Determine the [x, y] coordinate at the center of the cell enclosing the given text.  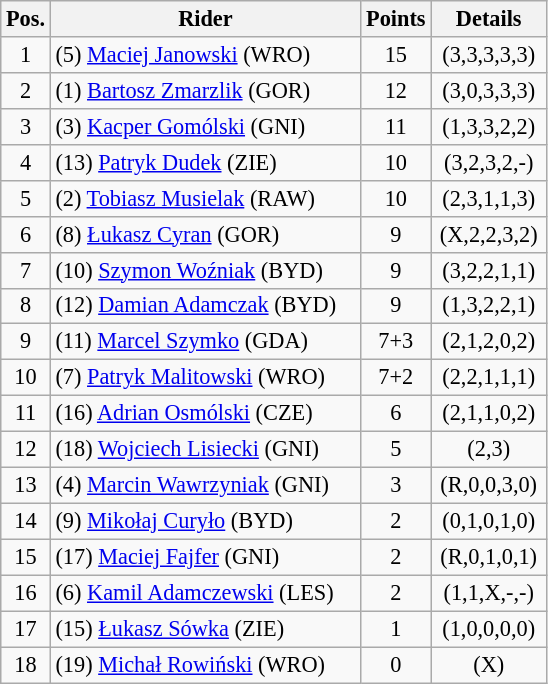
Details [488, 19]
(3,0,3,3,3) [488, 90]
(19) Michał Rowiński (WRO) [205, 665]
(13) Patryk Dudek (ZIE) [205, 162]
(8) Łukasz Cyran (GOR) [205, 234]
(11) Marcel Szymko (GDA) [205, 342]
Points [396, 19]
(2,1,1,0,2) [488, 414]
(7) Patryk Malitowski (WRO) [205, 378]
(17) Maciej Fajfer (GNI) [205, 557]
(X) [488, 665]
0 [396, 665]
(3,2,2,1,1) [488, 270]
(2,1,2,0,2) [488, 342]
(R,0,0,3,0) [488, 485]
(3) Kacper Gomólski (GNI) [205, 126]
(3,2,3,2,-) [488, 162]
(12) Damian Adamczak (BYD) [205, 306]
(R,0,1,0,1) [488, 557]
(1,3,3,2,2) [488, 126]
17 [26, 629]
(5) Maciej Janowski (WRO) [205, 55]
7+2 [396, 378]
13 [26, 485]
7 [26, 270]
(15) Łukasz Sówka (ZIE) [205, 629]
Pos. [26, 19]
(2,3) [488, 450]
(9) Mikołaj Curyło (BYD) [205, 521]
(0,1,0,1,0) [488, 521]
8 [26, 306]
(2,3,1,1,3) [488, 198]
(1) Bartosz Zmarzlik (GOR) [205, 90]
(6) Kamil Adamczewski (LES) [205, 593]
(1,0,0,0,0) [488, 629]
16 [26, 593]
7+3 [396, 342]
(4) Marcin Wawrzyniak (GNI) [205, 485]
14 [26, 521]
(1,3,2,2,1) [488, 306]
(1,1,X,-,-) [488, 593]
Rider [205, 19]
(2,2,1,1,1) [488, 378]
(3,3,3,3,3) [488, 55]
4 [26, 162]
(16) Adrian Osmólski (CZE) [205, 414]
(10) Szymon Woźniak (BYD) [205, 270]
(X,2,2,3,2) [488, 234]
(2) Tobiasz Musielak (RAW) [205, 198]
18 [26, 665]
(18) Wojciech Lisiecki (GNI) [205, 450]
